Provide the [X, Y] coordinate of the cell's center where the given text is located.  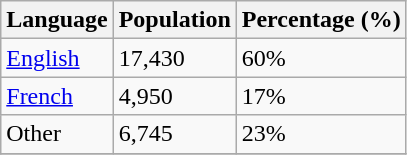
17% [321, 96]
60% [321, 58]
English [57, 58]
23% [321, 134]
Percentage (%) [321, 20]
17,430 [174, 58]
4,950 [174, 96]
6,745 [174, 134]
Other [57, 134]
Population [174, 20]
Language [57, 20]
French [57, 96]
